From the cell containing the given text, extract its center point as (x, y) coordinate. 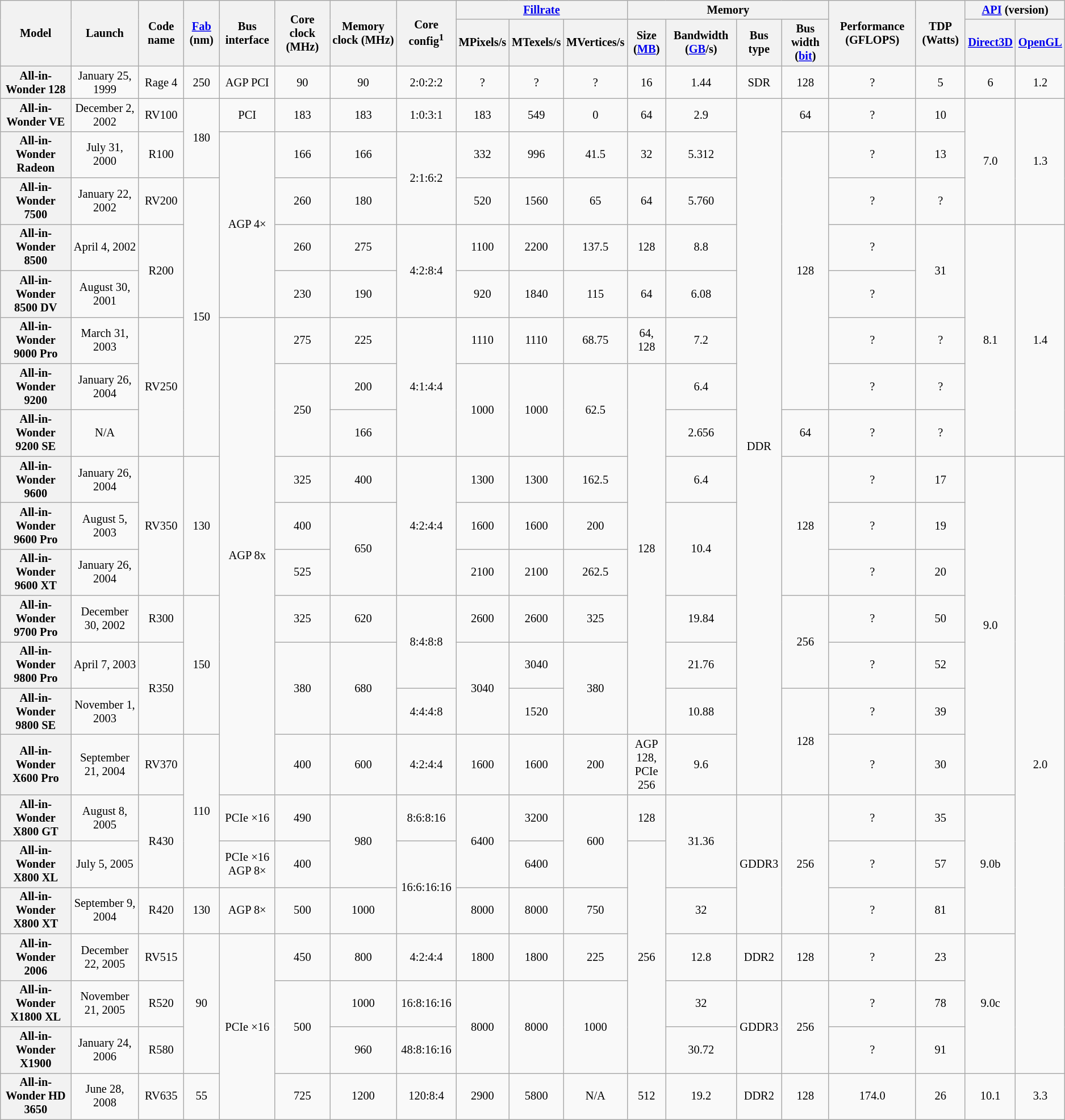
R350 (161, 688)
30 (941, 764)
Memory (728, 10)
78 (941, 1004)
R520 (161, 1004)
10.1 (991, 1096)
620 (364, 619)
115 (595, 294)
All-in-Wonder 7500 (36, 201)
SDR (759, 82)
All-in-Wonder 2006 (36, 957)
R420 (161, 910)
All-in-Wonder X1900 (36, 1050)
RV250 (161, 386)
980 (364, 841)
MTexels/s (536, 43)
All-in-Wonder HD 3650 (36, 1096)
R100 (161, 155)
All-in-Wonder 9800 Pro (36, 665)
62.5 (595, 409)
All-in-Wonder 9200 (36, 386)
RV635 (161, 1096)
35 (941, 818)
57 (941, 864)
6.08 (701, 294)
2.656 (701, 433)
91 (941, 1050)
All-in-Wonder 9600 (36, 480)
Fillrate (542, 10)
3200 (536, 818)
10 (941, 115)
All-in-Wonder 9700 Pro (36, 619)
RV370 (161, 764)
OpenGL (1041, 43)
RV350 (161, 526)
August 5, 2003 (105, 526)
8.8 (701, 247)
20 (941, 572)
January 22, 2002 (105, 201)
174.0 (872, 1096)
64, 128 (646, 340)
31 (941, 270)
0 (595, 115)
16 (646, 82)
4:4:4:8 (426, 711)
RV515 (161, 957)
525 (302, 572)
725 (302, 1096)
R200 (161, 270)
January 25, 1999 (105, 82)
Direct3D (991, 43)
Launch (105, 33)
All-in-Wonder 9800 SE (36, 711)
10.88 (701, 711)
21.76 (701, 665)
5.760 (701, 201)
All-in-Wonder 8500 DV (36, 294)
AGP PCI (247, 82)
10.4 (701, 549)
2900 (483, 1096)
520 (483, 201)
All-in-Wonder X800 XL (36, 864)
52 (941, 665)
Bus width (bit) (805, 43)
September 9, 2004 (105, 910)
December 2, 2002 (105, 115)
All-in-Wonder X1800 XL (36, 1004)
RV100 (161, 115)
AGP 128,PCIe 256 (646, 764)
9.0b (991, 864)
Model (36, 33)
137.5 (595, 247)
960 (364, 1050)
All-in-Wonder 9000 Pro (36, 340)
MPixels/s (483, 43)
Memory clock (MHz) (364, 33)
Rage 4 (161, 82)
Code name (161, 33)
190 (364, 294)
1560 (536, 201)
2200 (536, 247)
920 (483, 294)
9.6 (701, 764)
55 (201, 1096)
23 (941, 957)
12.8 (701, 957)
TDP (Watts) (941, 33)
Fab (nm) (201, 33)
March 31, 2003 (105, 340)
450 (302, 957)
All-in-Wonder 9200 SE (36, 433)
June 28, 2008 (105, 1096)
650 (364, 549)
5800 (536, 1096)
48:8:16:16 (426, 1050)
996 (536, 155)
All-in-Wonder X800 XT (36, 910)
490 (302, 818)
230 (302, 294)
13 (941, 155)
8:6:8:16 (426, 818)
512 (646, 1096)
R580 (161, 1050)
July 31, 2000 (105, 155)
4:2:8:4 (426, 270)
7.2 (701, 340)
RV200 (161, 201)
1:0:3:1 (426, 115)
August 8, 2005 (105, 818)
Bandwidth (GB/s) (701, 43)
7.0 (991, 161)
549 (536, 115)
39 (941, 711)
2.0 (1041, 765)
332 (483, 155)
1.44 (701, 82)
November 21, 2005 (105, 1004)
19 (941, 526)
41.5 (595, 155)
120:8:4 (426, 1096)
8.1 (991, 340)
6 (991, 82)
All-in-Wonder X800 GT (36, 818)
API (version) (1014, 10)
December 22, 2005 (105, 957)
2:1:6:2 (426, 177)
All-in-Wonder 128 (36, 82)
December 30, 2002 (105, 619)
1.3 (1041, 161)
16:6:16:16 (426, 888)
R300 (161, 619)
110 (201, 810)
1.2 (1041, 82)
AGP 4× (247, 224)
January 24, 2006 (105, 1050)
8:4:8:8 (426, 642)
November 1, 2003 (105, 711)
PCIe ×16AGP 8× (247, 864)
Core config1 (426, 33)
Performance (GFLOPS) (872, 33)
AGP 8x (247, 556)
1.4 (1041, 340)
All-in-Wonder VE (36, 115)
162.5 (595, 480)
All-in-Wonder Radeon (36, 155)
68.75 (595, 340)
50 (941, 619)
Bus interface (247, 33)
19.84 (701, 619)
Bus type (759, 43)
1100 (483, 247)
April 4, 2002 (105, 247)
65 (595, 201)
1520 (536, 711)
30.72 (701, 1050)
Size (MB) (646, 43)
All-in-Wonder X600 Pro (36, 764)
9.0c (991, 1004)
9.0 (991, 626)
5 (941, 82)
1840 (536, 294)
750 (595, 910)
3.3 (1041, 1096)
July 5, 2005 (105, 864)
PCI (247, 115)
17 (941, 480)
MVertices/s (595, 43)
2:0:2:2 (426, 82)
31.36 (701, 841)
All-in-Wonder 9600 XT (36, 572)
5.312 (701, 155)
16:8:16:16 (426, 1004)
DDR (759, 447)
4:1:4:4 (426, 386)
R430 (161, 841)
AGP 8× (247, 910)
680 (364, 688)
81 (941, 910)
2.9 (701, 115)
All-in-Wonder 9600 Pro (36, 526)
26 (941, 1096)
Core clock (MHz) (302, 33)
1200 (364, 1096)
September 21, 2004 (105, 764)
All-in-Wonder 8500 (36, 247)
August 30, 2001 (105, 294)
19.2 (701, 1096)
800 (364, 957)
262.5 (595, 572)
April 7, 2003 (105, 665)
